Extract the [x, y] coordinate from the center of the cell holding the provided text.  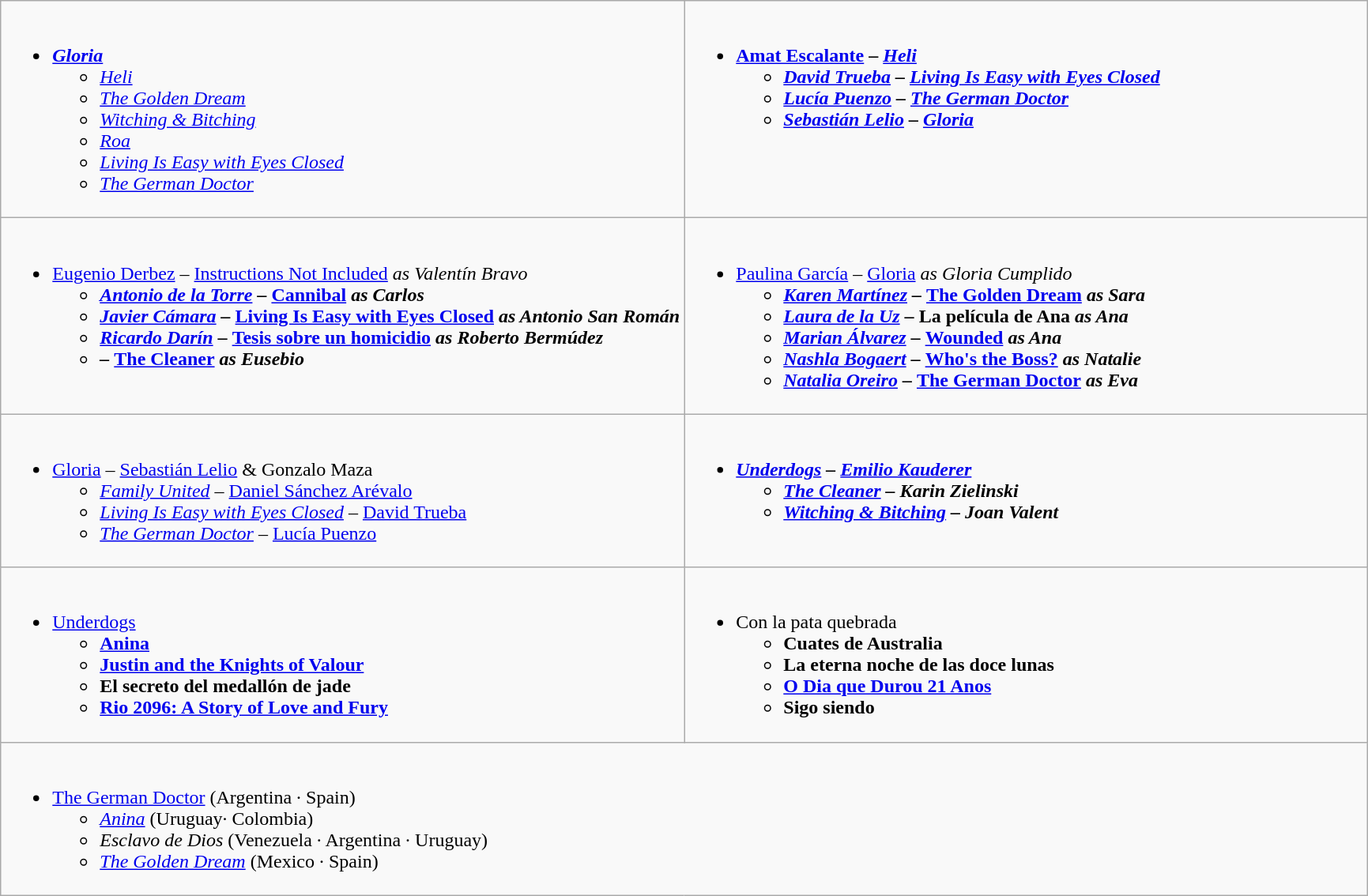
Con la pata quebradaCuates de AustraliaLa eterna noche de las doce lunasO Dia que Durou 21 AnosSigo siendo [1026, 654]
Amat Escalante – HeliDavid Trueba – Living Is Easy with Eyes ClosedLucía Puenzo – The German DoctorSebastián Lelio – Gloria [1026, 109]
UnderdogsAninaJustin and the Knights of ValourEl secreto del medallón de jadeRio 2096: A Story of Love and Fury [343, 654]
The German Doctor (Argentina · Spain)Anina (Uruguay· Colombia)Esclavo de Dios (Venezuela · Argentina · Uruguay)The Golden Dream (Mexico · Spain) [684, 819]
GloriaHeliThe Golden DreamWitching & BitchingRoaLiving Is Easy with Eyes ClosedThe German Doctor [343, 109]
Underdogs – Emilio KaudererThe Cleaner – Karin ZielinskiWitching & Bitching – Joan Valent [1026, 491]
